Pinpoint the cell where the given text exists, returning its [x, y] midpoint coordinate. 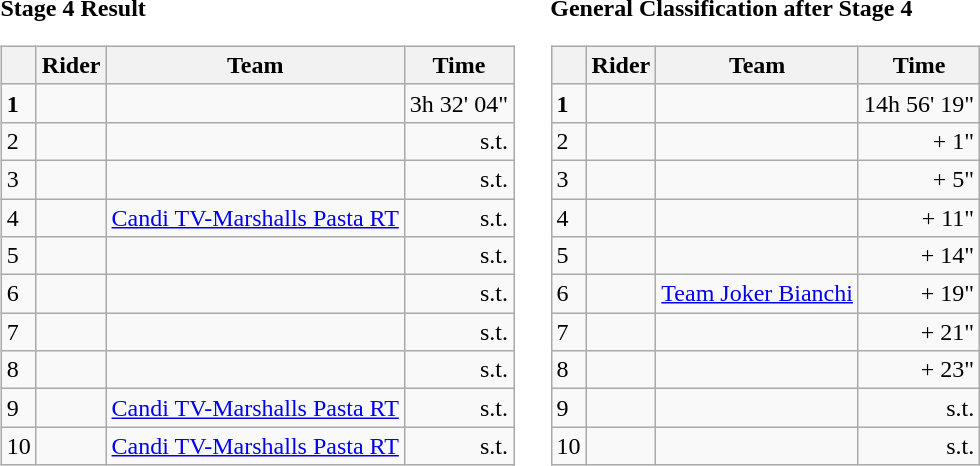
+ 1" [918, 141]
+ 11" [918, 217]
+ 5" [918, 179]
+ 14" [918, 256]
+ 19" [918, 294]
3h 32' 04" [458, 103]
+ 23" [918, 370]
Team Joker Bianchi [758, 294]
14h 56' 19" [918, 103]
+ 21" [918, 332]
